Capture the cell that displays the provided text and extract its [x, y] central coordinate. 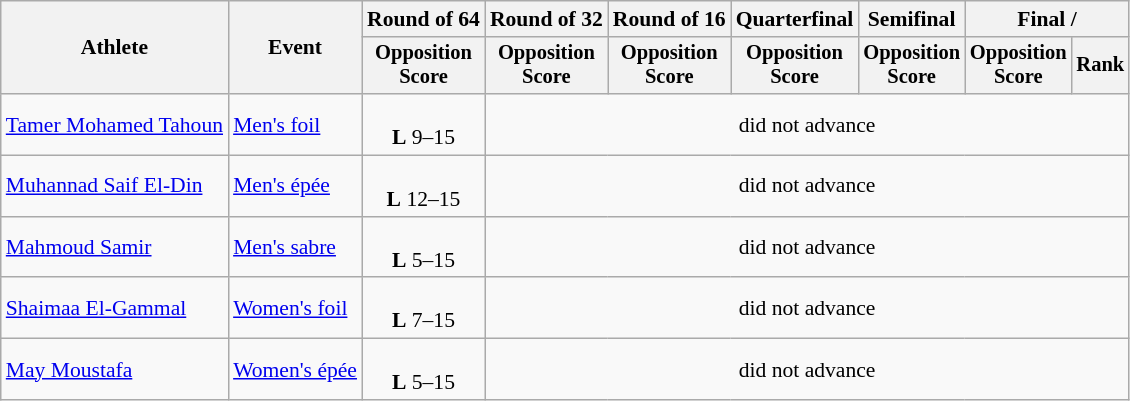
Men's sabre [295, 248]
Final / [1047, 19]
Mahmoud Samir [114, 248]
L 9–15 [424, 124]
Round of 64 [424, 19]
Women's foil [295, 308]
Rank [1101, 66]
Men's épée [295, 186]
Tamer Mohamed Tahoun [114, 124]
May Moustafa [114, 370]
Quarterfinal [795, 19]
Round of 32 [546, 19]
Muhannad Saif El-Din [114, 186]
Athlete [114, 48]
L 7–15 [424, 308]
L 12–15 [424, 186]
Round of 16 [670, 19]
Shaimaa El-Gammal [114, 308]
Men's foil [295, 124]
Event [295, 48]
Women's épée [295, 370]
Semifinal [912, 19]
